Find where the given text appears and provide that cell's center as [x, y] coordinate. 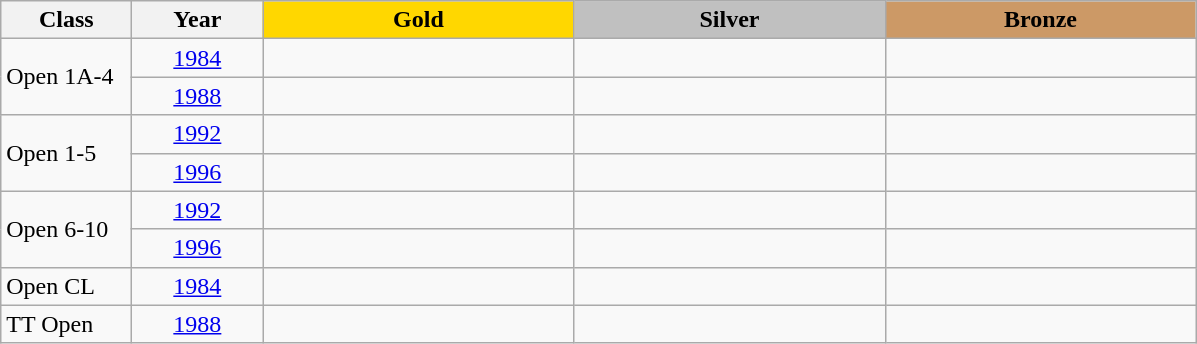
Silver [730, 20]
Gold [418, 20]
Bronze [1040, 20]
Year [198, 20]
Open 1A-4 [66, 77]
Open 1-5 [66, 153]
Open 6-10 [66, 229]
TT Open [66, 324]
Class [66, 20]
Open CL [66, 286]
